Locate the cell with the specified text and output its [X, Y] center coordinate. 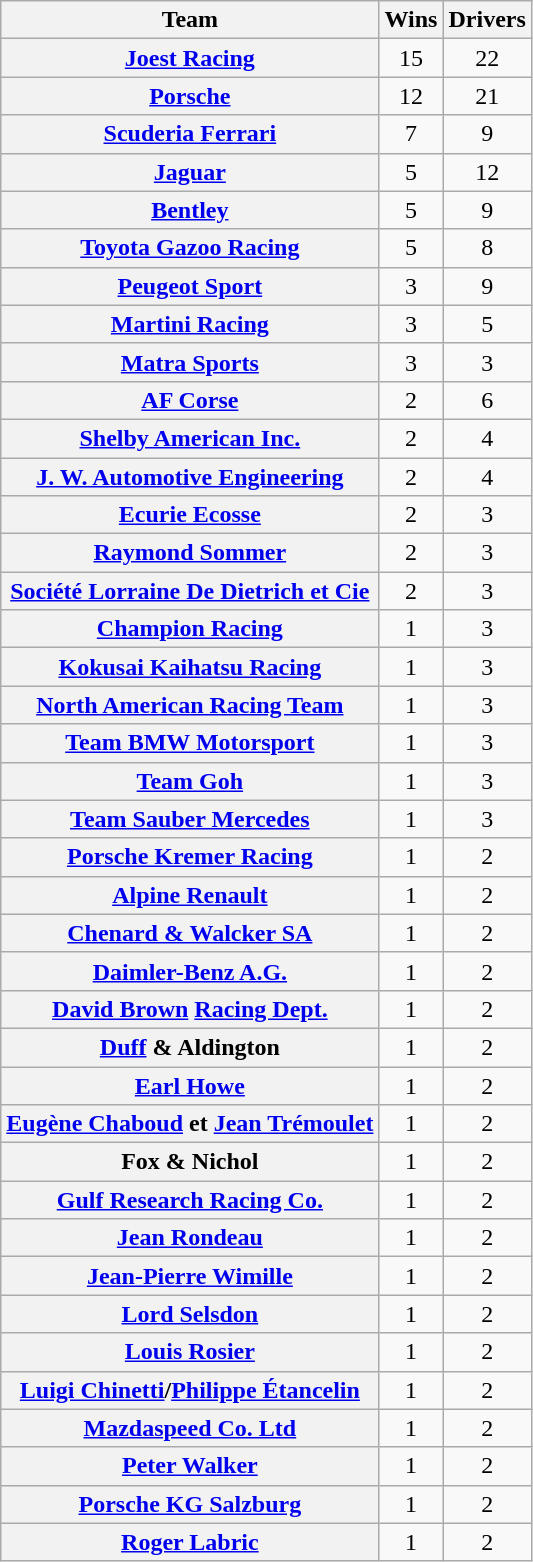
Champion Racing [190, 629]
North American Racing Team [190, 705]
8 [487, 248]
Team BMW Motorsport [190, 743]
Gulf Research Racing Co. [190, 1200]
Martini Racing [190, 324]
Porsche KG Salzburg [190, 1504]
David Brown Racing Dept. [190, 1009]
Alpine Renault [190, 895]
Jean-Pierre Wimille [190, 1276]
Louis Rosier [190, 1352]
Fox & Nichol [190, 1162]
Luigi Chinetti/Philippe Étancelin [190, 1390]
6 [487, 400]
Scuderia Ferrari [190, 134]
15 [411, 58]
Bentley [190, 210]
21 [487, 96]
Chenard & Walcker SA [190, 933]
Porsche Kremer Racing [190, 857]
Shelby American Inc. [190, 438]
Matra Sports [190, 362]
22 [487, 58]
Toyota Gazoo Racing [190, 248]
Duff & Aldington [190, 1047]
Mazdaspeed Co. Ltd [190, 1428]
Porsche [190, 96]
Earl Howe [190, 1085]
Roger Labric [190, 1542]
Jaguar [190, 172]
Eugène Chaboud et Jean Trémoulet [190, 1124]
J. W. Automotive Engineering [190, 477]
Team Sauber Mercedes [190, 819]
Kokusai Kaihatsu Racing [190, 667]
Société Lorraine De Dietrich et Cie [190, 591]
Lord Selsdon [190, 1314]
Jean Rondeau [190, 1238]
Wins [411, 20]
Joest Racing [190, 58]
Peugeot Sport [190, 286]
Raymond Sommer [190, 553]
Ecurie Ecosse [190, 515]
Team [190, 20]
Drivers [487, 20]
AF Corse [190, 400]
Peter Walker [190, 1466]
Daimler-Benz A.G. [190, 971]
7 [411, 134]
Team Goh [190, 781]
